Scan for the cell matching the given text and deliver its (X, Y) coordinate at center. 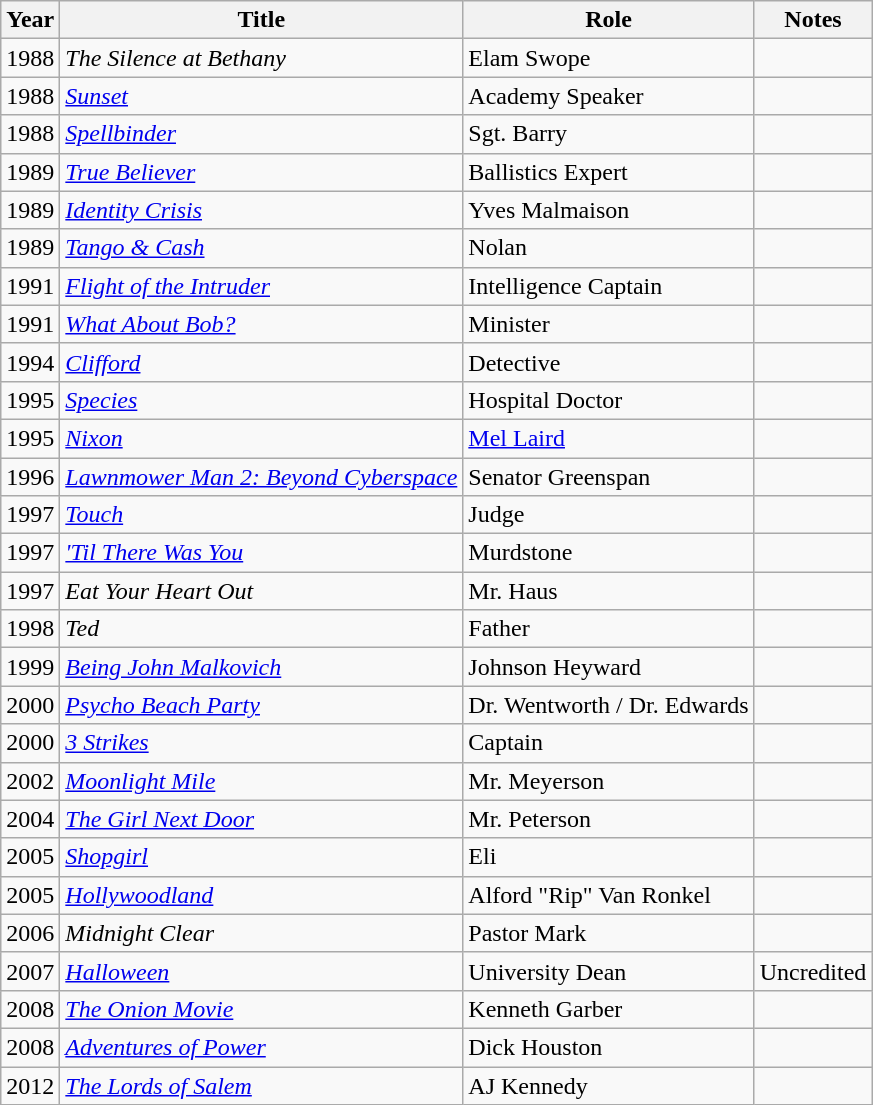
'Til There Was You (262, 553)
1994 (30, 362)
The Onion Movie (262, 1009)
Nolan (608, 248)
Judge (608, 515)
Academy Speaker (608, 96)
Mr. Meyerson (608, 781)
Ballistics Expert (608, 172)
Minister (608, 324)
Hospital Doctor (608, 400)
Lawnmower Man 2: Beyond Cyberspace (262, 477)
Clifford (262, 362)
Sunset (262, 96)
University Dean (608, 971)
1999 (30, 667)
Intelligence Captain (608, 286)
Shopgirl (262, 857)
Elam Swope (608, 58)
Kenneth Garber (608, 1009)
Senator Greenspan (608, 477)
Being John Malkovich (262, 667)
Johnson Heyward (608, 667)
Eat Your Heart Out (262, 591)
True Believer (262, 172)
Moonlight Mile (262, 781)
Mr. Peterson (608, 819)
Role (608, 20)
Dr. Wentworth / Dr. Edwards (608, 705)
1998 (30, 629)
Detective (608, 362)
The Lords of Salem (262, 1085)
3 Strikes (262, 743)
What About Bob? (262, 324)
Species (262, 400)
Yves Malmaison (608, 210)
2004 (30, 819)
Nixon (262, 438)
Sgt. Barry (608, 134)
2007 (30, 971)
Murdstone (608, 553)
AJ Kennedy (608, 1085)
Adventures of Power (262, 1047)
Alford "Rip" Van Ronkel (608, 895)
Pastor Mark (608, 933)
Title (262, 20)
Touch (262, 515)
Identity Crisis (262, 210)
Flight of the Intruder (262, 286)
The Girl Next Door (262, 819)
Tango & Cash (262, 248)
Captain (608, 743)
Uncredited (813, 971)
Hollywoodland (262, 895)
Mel Laird (608, 438)
Notes (813, 20)
1996 (30, 477)
Midnight Clear (262, 933)
2006 (30, 933)
The Silence at Bethany (262, 58)
Mr. Haus (608, 591)
Ted (262, 629)
Dick Houston (608, 1047)
Psycho Beach Party (262, 705)
Father (608, 629)
2012 (30, 1085)
Spellbinder (262, 134)
Year (30, 20)
Halloween (262, 971)
2002 (30, 781)
Eli (608, 857)
